Determine the (x, y) coordinate at the center of the cell enclosing the given text.  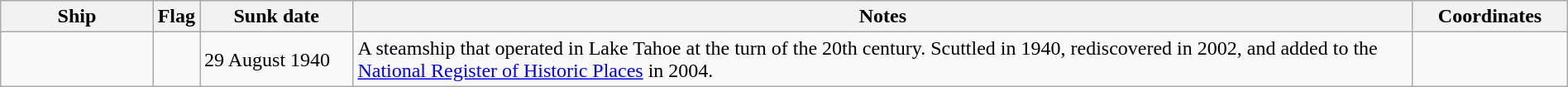
Ship (77, 17)
Coordinates (1490, 17)
Flag (176, 17)
29 August 1940 (276, 60)
Notes (883, 17)
Sunk date (276, 17)
